Identify which cell holds the provided text, then report its [X, Y] central coordinate. 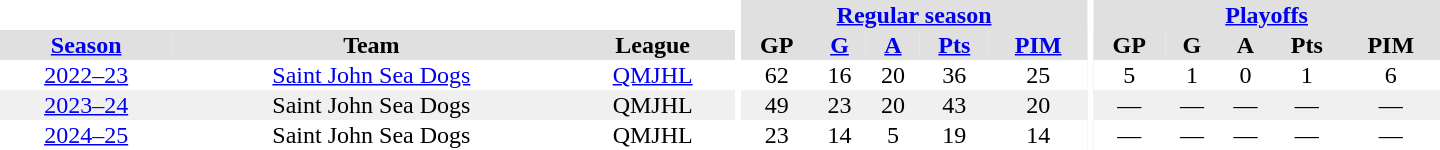
League [652, 45]
Playoffs [1266, 15]
2023–24 [86, 105]
Team [371, 45]
Regular season [914, 15]
16 [840, 75]
36 [954, 75]
25 [1038, 75]
Season [86, 45]
6 [1390, 75]
0 [1246, 75]
19 [954, 135]
2024–25 [86, 135]
2022–23 [86, 75]
43 [954, 105]
62 [777, 75]
49 [777, 105]
